Search for the cell housing the specified text and yield its (X, Y) center coordinate. 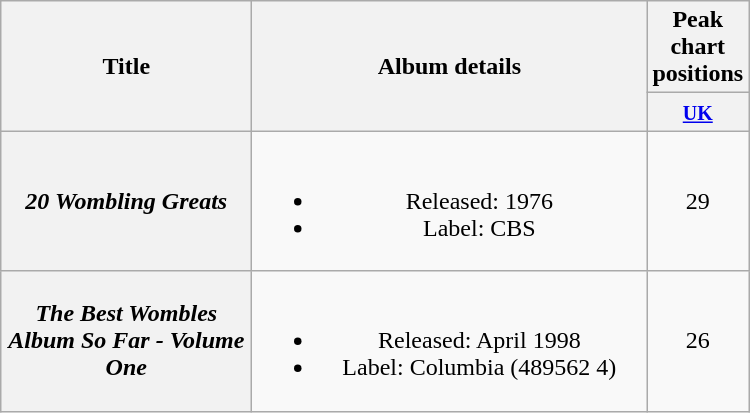
Album details (450, 66)
20 Wombling Greats (126, 201)
Title (126, 66)
Released: 1976Label: CBS (450, 201)
UK (698, 112)
Peak chart positions (698, 47)
26 (698, 341)
29 (698, 201)
Released: April 1998Label: Columbia (489562 4) (450, 341)
The Best Wombles Album So Far - Volume One (126, 341)
